Extract the [X, Y] coordinate from the center of the cell holding the provided text.  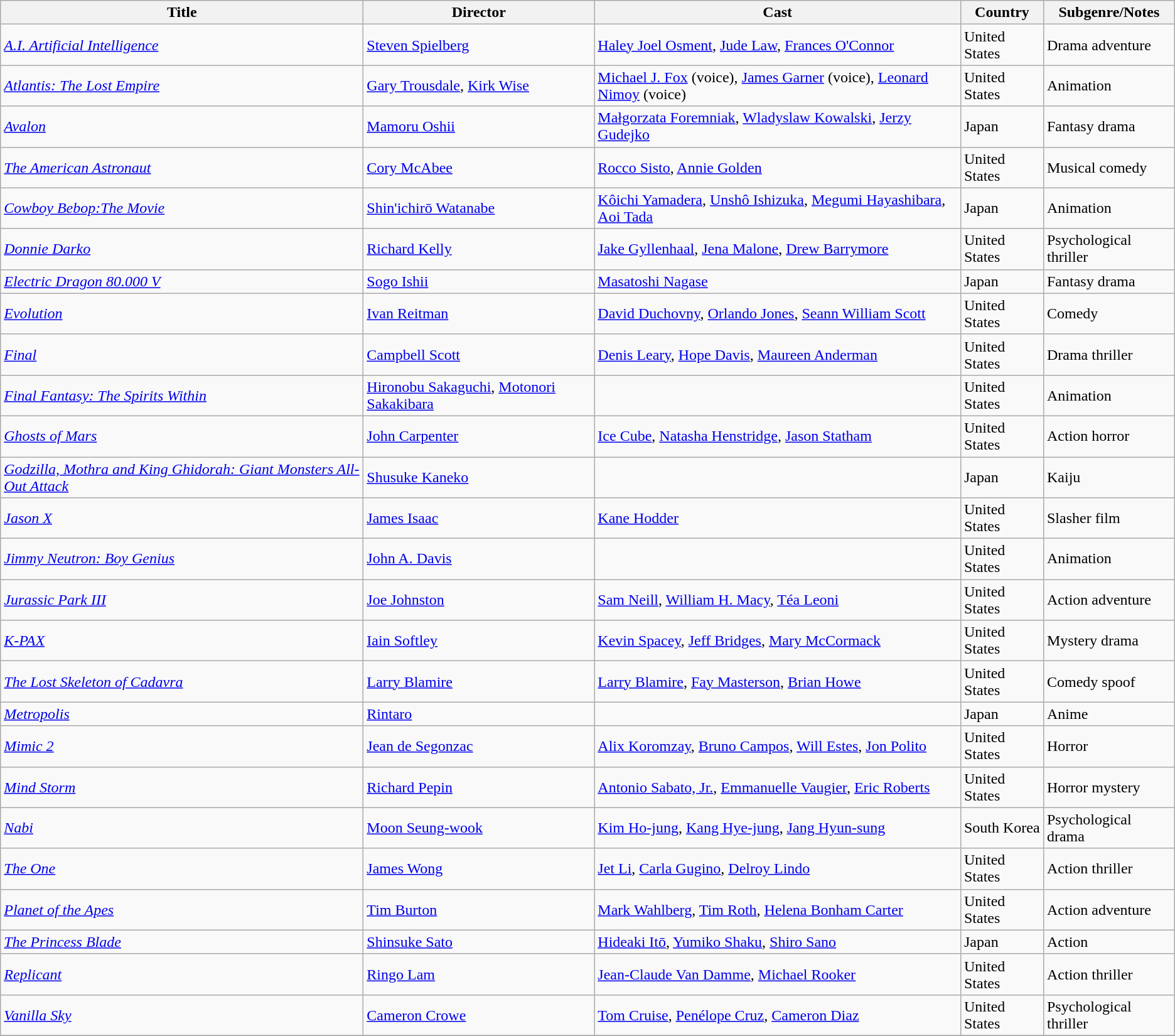
Hironobu Sakaguchi, Motonori Sakakibara [479, 396]
Kane Hodder [778, 519]
Ghosts of Mars [182, 436]
The Princess Blade [182, 942]
Cory McAbee [479, 167]
Joe Johnston [479, 600]
John Carpenter [479, 436]
Jean de Segonzac [479, 746]
Horror mystery [1108, 787]
Title [182, 13]
Country [1002, 13]
Jake Gyllenhaal, Jena Malone, Drew Barrymore [778, 249]
Mark Wahlberg, Tim Roth, Helena Bonham Carter [778, 909]
Jimmy Neutron: Boy Genius [182, 559]
Mind Storm [182, 787]
Final Fantasy: The Spirits Within [182, 396]
Ringo Lam [479, 974]
Evolution [182, 314]
Kôichi Yamadera, Unshô Ishizuka, Megumi Hayashibara, Aoi Tada [778, 208]
Cast [778, 13]
Replicant [182, 974]
John A. Davis [479, 559]
David Duchovny, Orlando Jones, Seann William Scott [778, 314]
Subgenre/Notes [1108, 13]
Shusuke Kaneko [479, 477]
Shinsuke Sato [479, 942]
Rintaro [479, 714]
Action [1108, 942]
Mimic 2 [182, 746]
Iain Softley [479, 640]
Richard Kelly [479, 249]
Anime [1108, 714]
Tom Cruise, Penélope Cruz, Cameron Diaz [778, 1015]
Horror [1108, 746]
Gary Trousdale, Kirk Wise [479, 85]
Tim Burton [479, 909]
Kevin Spacey, Jeff Bridges, Mary McCormack [778, 640]
Kaiju [1108, 477]
Hideaki Itō, Yumiko Shaku, Shiro Sano [778, 942]
Sam Neill, William H. Macy, Téa Leoni [778, 600]
Steven Spielberg [479, 45]
Małgorzata Foremniak, Wladyslaw Kowalski, Jerzy Gudejko [778, 127]
South Korea [1002, 828]
Larry Blamire [479, 682]
Godzilla, Mothra and King Ghidorah: Giant Monsters All-Out Attack [182, 477]
Drama thriller [1108, 354]
The American Astronaut [182, 167]
Antonio Sabato, Jr., Emmanuelle Vaugier, Eric Roberts [778, 787]
Richard Pepin [479, 787]
James Isaac [479, 519]
Donnie Darko [182, 249]
Psychological drama [1108, 828]
Kim Ho-jung, Kang Hye-jung, Jang Hyun-sung [778, 828]
Mamoru Oshii [479, 127]
Slasher film [1108, 519]
Shin'ichirō Watanabe [479, 208]
Atlantis: The Lost Empire [182, 85]
A.I. Artificial Intelligence [182, 45]
Jet Li, Carla Gugino, Delroy Lindo [778, 869]
Mystery drama [1108, 640]
Jason X [182, 519]
Cameron Crowe [479, 1015]
Larry Blamire, Fay Masterson, Brian Howe [778, 682]
Sogo Ishii [479, 281]
Electric Dragon 80.000 V [182, 281]
Nabi [182, 828]
Ivan Reitman [479, 314]
Avalon [182, 127]
K-PAX [182, 640]
Denis Leary, Hope Davis, Maureen Anderman [778, 354]
James Wong [479, 869]
Michael J. Fox (voice), James Garner (voice), Leonard Nimoy (voice) [778, 85]
Metropolis [182, 714]
Ice Cube, Natasha Henstridge, Jason Statham [778, 436]
Moon Seung-wook [479, 828]
Musical comedy [1108, 167]
Comedy [1108, 314]
The Lost Skeleton of Cadavra [182, 682]
Planet of the Apes [182, 909]
Drama adventure [1108, 45]
Jurassic Park III [182, 600]
Campbell Scott [479, 354]
Final [182, 354]
Vanilla Sky [182, 1015]
Haley Joel Osment, Jude Law, Frances O'Connor [778, 45]
Comedy spoof [1108, 682]
Action horror [1108, 436]
Rocco Sisto, Annie Golden [778, 167]
Cowboy Bebop:The Movie [182, 208]
Director [479, 13]
Jean-Claude Van Damme, Michael Rooker [778, 974]
Alix Koromzay, Bruno Campos, Will Estes, Jon Polito [778, 746]
Masatoshi Nagase [778, 281]
The One [182, 869]
